From the cell containing the given text, extract its center point as [X, Y] coordinate. 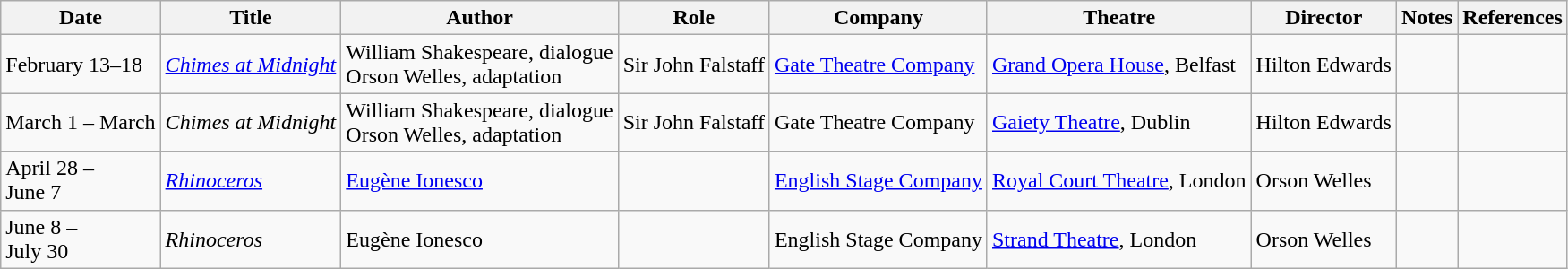
Role [693, 18]
April 28 –June 7 [81, 181]
February 13–18 [81, 65]
Director [1324, 18]
Royal Court Theatre, London [1119, 181]
Date [81, 18]
Theatre [1119, 18]
Gaiety Theatre, Dublin [1119, 122]
Company [878, 18]
Author [480, 18]
References [1513, 18]
Notes [1427, 18]
Grand Opera House, Belfast [1119, 65]
March 1 – March [81, 122]
Title [251, 18]
Strand Theatre, London [1119, 239]
June 8 –July 30 [81, 239]
